Detect which cell encompasses the target text, then output its (X, Y) center coordinate. 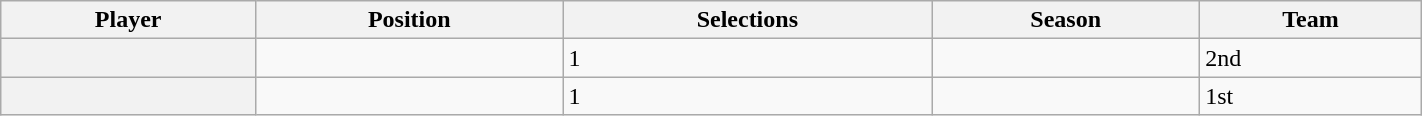
Position (410, 20)
Season (1066, 20)
Selections (748, 20)
Player (128, 20)
1st (1311, 96)
Team (1311, 20)
2nd (1311, 58)
